Locate the cell with the specified text and output its (x, y) center coordinate. 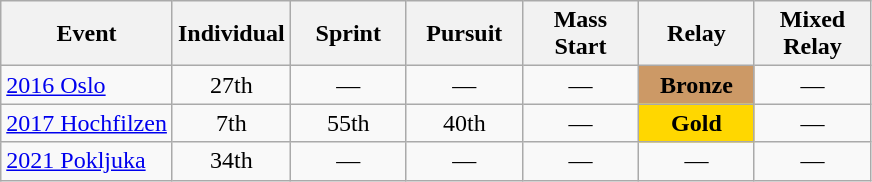
Event (87, 34)
2016 Oslo (87, 85)
Pursuit (464, 34)
2017 Hochfilzen (87, 123)
7th (231, 123)
Sprint (348, 34)
34th (231, 161)
Bronze (696, 85)
27th (231, 85)
Gold (696, 123)
Relay (696, 34)
40th (464, 123)
Individual (231, 34)
55th (348, 123)
Mixed Relay (812, 34)
2021 Pokljuka (87, 161)
Mass Start (580, 34)
